For the text-containing cell, return its midpoint in (X, Y) coordinate format. 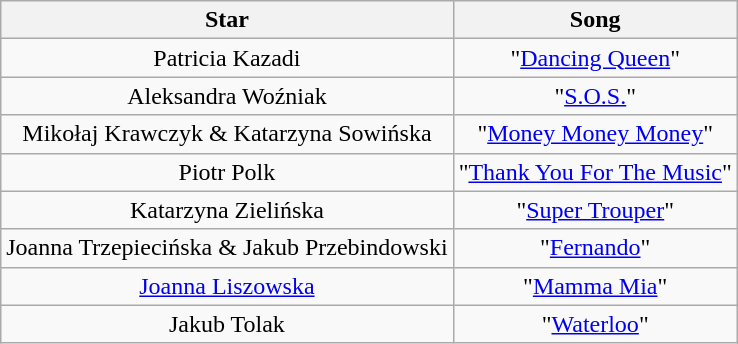
"Fernando" (595, 248)
Joanna Trzepiecińska & Jakub Przebindowski (227, 248)
Aleksandra Woźniak (227, 96)
"Money Money Money" (595, 134)
"Thank You For The Music" (595, 172)
Katarzyna Zielińska (227, 210)
"Dancing Queen" (595, 58)
Patricia Kazadi (227, 58)
Mikołaj Krawczyk & Katarzyna Sowińska (227, 134)
"Waterloo" (595, 324)
"S.O.S." (595, 96)
Piotr Polk (227, 172)
Joanna Liszowska (227, 286)
"Super Trouper" (595, 210)
Song (595, 20)
Star (227, 20)
Jakub Tolak (227, 324)
"Mamma Mia" (595, 286)
